Capture the cell that displays the provided text and extract its (X, Y) central coordinate. 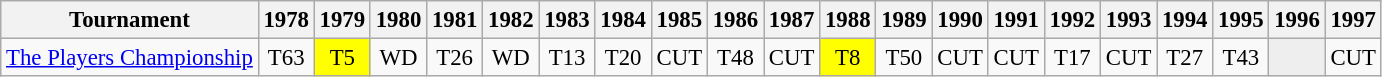
1985 (679, 20)
1992 (1072, 20)
1994 (1185, 20)
T8 (848, 58)
1996 (1297, 20)
1983 (567, 20)
1990 (960, 20)
T13 (567, 58)
1993 (1128, 20)
1989 (904, 20)
T17 (1072, 58)
1981 (455, 20)
T50 (904, 58)
T5 (342, 58)
The Players Championship (130, 58)
1984 (623, 20)
T63 (286, 58)
T43 (1241, 58)
1988 (848, 20)
1978 (286, 20)
T48 (735, 58)
1997 (1353, 20)
T27 (1185, 58)
T26 (455, 58)
1991 (1016, 20)
1980 (398, 20)
1982 (511, 20)
Tournament (130, 20)
1986 (735, 20)
1995 (1241, 20)
1979 (342, 20)
1987 (792, 20)
T20 (623, 58)
